Identify which cell holds the provided text, then report its [x, y] central coordinate. 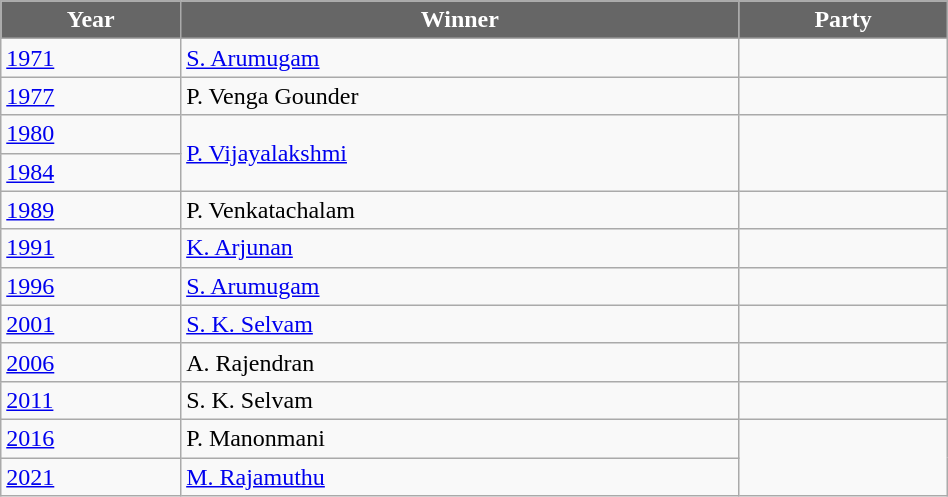
1984 [91, 172]
A. Rajendran [460, 362]
P. Venkatachalam [460, 210]
Winner [460, 20]
2006 [91, 362]
1996 [91, 286]
Party [843, 20]
P. Vijayalakshmi [460, 153]
Year [91, 20]
M. Rajamuthu [460, 477]
2021 [91, 477]
2016 [91, 438]
1991 [91, 248]
1971 [91, 58]
P. Manonmani [460, 438]
K. Arjunan [460, 248]
2001 [91, 324]
P. Venga Gounder [460, 96]
1977 [91, 96]
2011 [91, 400]
1980 [91, 134]
1989 [91, 210]
